For the text-containing cell, return its midpoint in [X, Y] coordinate format. 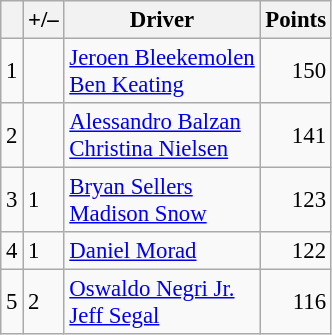
122 [296, 251]
Driver [162, 20]
Oswaldo Negri Jr. Jeff Segal [162, 302]
Daniel Morad [162, 251]
5 [12, 302]
Alessandro Balzan Christina Nielsen [162, 136]
150 [296, 72]
Jeroen Bleekemolen Ben Keating [162, 72]
Points [296, 20]
116 [296, 302]
123 [296, 200]
4 [12, 251]
Bryan Sellers Madison Snow [162, 200]
141 [296, 136]
+/– [44, 20]
3 [12, 200]
